Detect which cell encompasses the target text, then output its [x, y] center coordinate. 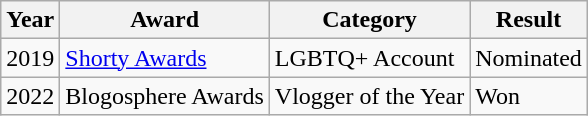
Won [529, 96]
LGBTQ+ Account [369, 58]
Category [369, 20]
Award [165, 20]
2019 [30, 58]
Year [30, 20]
Blogosphere Awards [165, 96]
Nominated [529, 58]
Shorty Awards [165, 58]
Result [529, 20]
2022 [30, 96]
Vlogger of the Year [369, 96]
